Locate the cell with the specified text and output its (X, Y) center coordinate. 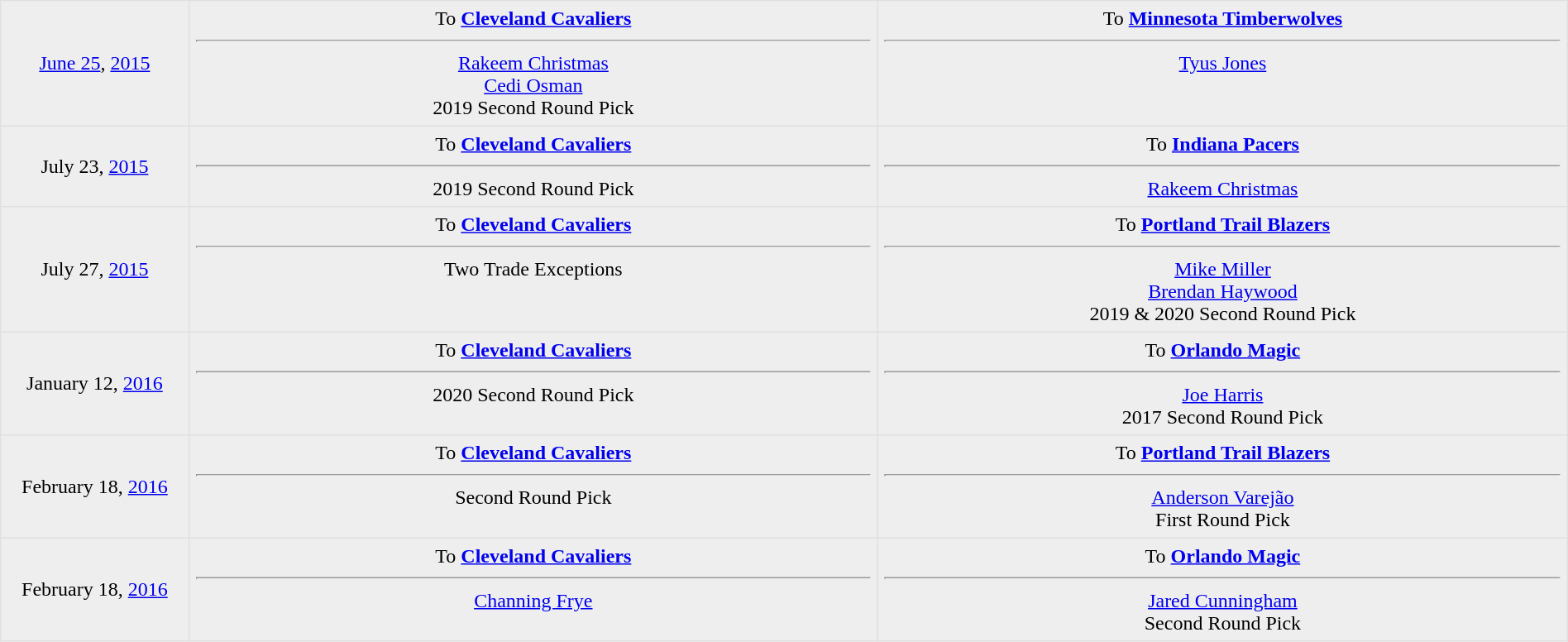
To Cleveland CavaliersSecond Round Pick (533, 486)
June 25, 2015 (94, 64)
To Indiana PacersRakeem Christmas (1223, 166)
To Cleveland Cavaliers2019 Second Round Pick (533, 166)
To Portland Trail BlazersAnderson VarejãoFirst Round Pick (1223, 486)
To Minnesota TimberwolvesTyus Jones (1223, 64)
To Cleveland Cavaliers2020 Second Round Pick (533, 383)
July 23, 2015 (94, 166)
January 12, 2016 (94, 383)
To Portland Trail BlazersMike MillerBrendan Haywood2019 & 2020 Second Round Pick (1223, 270)
To Orlando MagicJoe Harris2017 Second Round Pick (1223, 383)
To Orlando MagicJared CunninghamSecond Round Pick (1223, 589)
To Cleveland CavaliersTwo Trade Exceptions (533, 270)
To Cleveland CavaliersChanning Frye (533, 589)
July 27, 2015 (94, 270)
To Cleveland CavaliersRakeem ChristmasCedi Osman2019 Second Round Pick (533, 64)
